Capture the cell that displays the provided text and extract its (X, Y) central coordinate. 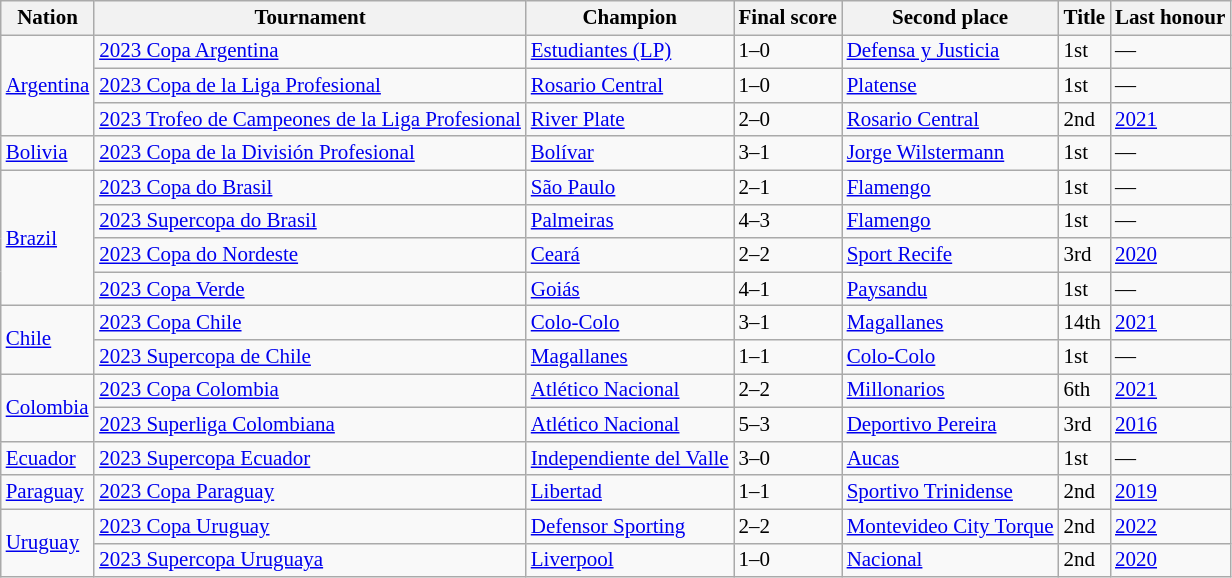
2023 Copa Argentina (310, 52)
Ecuador (48, 458)
2023 Supercopa Ecuador (310, 458)
Argentina (48, 86)
Libertad (630, 492)
Second place (950, 18)
4–3 (788, 221)
River Plate (630, 119)
2016 (1170, 424)
2023 Copa de la Liga Profesional (310, 86)
Tournament (310, 18)
Estudiantes (LP) (630, 52)
Sportivo Trinidense (950, 492)
2023 Copa de la División Profesional (310, 153)
2023 Copa Verde (310, 289)
Champion (630, 18)
Title (1085, 18)
Defensa y Justicia (950, 52)
2023 Copa Uruguay (310, 526)
2023 Copa do Brasil (310, 187)
Platense (950, 86)
Last honour (1170, 18)
Bolivia (48, 153)
Final score (788, 18)
Deportivo Pereira (950, 424)
Palmeiras (630, 221)
Goiás (630, 289)
Defensor Sporting (630, 526)
Nacional (950, 560)
14th (1085, 323)
Nation (48, 18)
Liverpool (630, 560)
Colombia (48, 408)
Sport Recife (950, 255)
Chile (48, 340)
2019 (1170, 492)
São Paulo (630, 187)
2023 Superliga Colombiana (310, 424)
Brazil (48, 238)
4–1 (788, 289)
Jorge Wilstermann (950, 153)
Uruguay (48, 543)
Ceará (630, 255)
2023 Supercopa do Brasil (310, 221)
2023 Copa do Nordeste (310, 255)
2023 Copa Colombia (310, 391)
5–3 (788, 424)
2023 Supercopa Uruguaya (310, 560)
Paysandu (950, 289)
Independiente del Valle (630, 458)
Montevideo City Torque (950, 526)
2023 Copa Chile (310, 323)
2022 (1170, 526)
2023 Copa Paraguay (310, 492)
2023 Supercopa de Chile (310, 357)
3–0 (788, 458)
2–1 (788, 187)
Bolívar (630, 153)
2–0 (788, 119)
2023 Trofeo de Campeones de la Liga Profesional (310, 119)
Aucas (950, 458)
Millonarios (950, 391)
6th (1085, 391)
Paraguay (48, 492)
